Scan for the cell matching the given text and deliver its [x, y] coordinate at center. 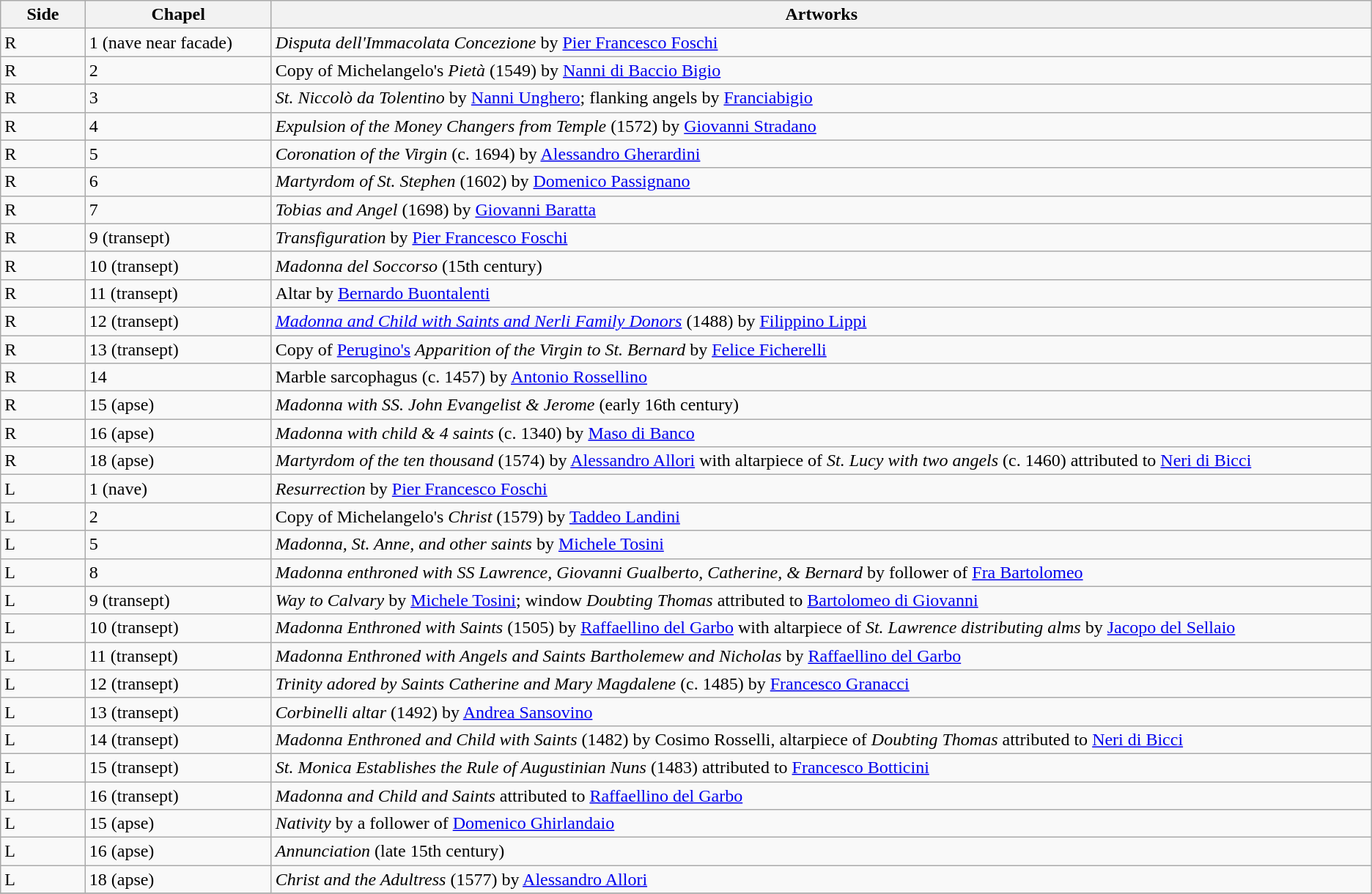
15 (transept) [178, 767]
Artworks [821, 15]
Christ and the Adultress (1577) by Alessandro Allori [821, 879]
Chapel [178, 15]
14 (transept) [178, 739]
7 [178, 210]
Altar by Bernardo Buontalenti [821, 293]
Expulsion of the Money Changers from Temple (1572) by Giovanni Stradano [821, 126]
Copy of Michelangelo's Christ (1579) by Taddeo Landini [821, 517]
Martyrdom of the ten thousand (1574) by Alessandro Allori with altarpiece of St. Lucy with two angels (c. 1460) attributed to Neri di Bicci [821, 461]
14 [178, 377]
Madonna Enthroned with Saints (1505) by Raffaellino del Garbo with altarpiece of St. Lawrence distributing alms by Jacopo del Sellaio [821, 628]
Transfiguration by Pier Francesco Foschi [821, 237]
Annunciation (late 15th century) [821, 851]
Madonna and Child and Saints attributed to Raffaellino del Garbo [821, 795]
16 (transept) [178, 795]
Trinity adored by Saints Catherine and Mary Magdalene (c. 1485) by Francesco Granacci [821, 684]
Madonna with child & 4 saints (c. 1340) by Maso di Banco [821, 433]
3 [178, 98]
Marble sarcophagus (c. 1457) by Antonio Rossellino [821, 377]
Copy of Michelangelo's Pietà (1549) by Nanni di Baccio Bigio [821, 70]
Nativity by a follower of Domenico Ghirlandaio [821, 824]
Side [43, 15]
Madonna del Soccorso (15th century) [821, 265]
6 [178, 182]
1 (nave near facade) [178, 43]
Resurrection by Pier Francesco Foschi [821, 489]
St. Niccolò da Tolentino by Nanni Unghero; flanking angels by Franciabigio [821, 98]
Madonna and Child with Saints and Nerli Family Donors (1488) by Filippino Lippi [821, 321]
Madonna with SS. John Evangelist & Jerome (early 16th century) [821, 405]
Madonna Enthroned with Angels and Saints Bartholemew and Nicholas by Raffaellino del Garbo [821, 656]
Tobias and Angel (1698) by Giovanni Baratta [821, 210]
1 (nave) [178, 489]
Disputa dell'Immacolata Concezione by Pier Francesco Foschi [821, 43]
Madonna, St. Anne, and other saints by Michele Tosini [821, 544]
Corbinelli altar (1492) by Andrea Sansovino [821, 712]
8 [178, 572]
4 [178, 126]
Way to Calvary by Michele Tosini; window Doubting Thomas attributed to Bartolomeo di Giovanni [821, 600]
Madonna Enthroned and Child with Saints (1482) by Cosimo Rosselli, altarpiece of Doubting Thomas attributed to Neri di Bicci [821, 739]
St. Monica Establishes the Rule of Augustinian Nuns (1483) attributed to Francesco Botticini [821, 767]
Copy of Perugino's Apparition of the Virgin to St. Bernard by Felice Ficherelli [821, 350]
Martyrdom of St. Stephen (1602) by Domenico Passignano [821, 182]
Coronation of the Virgin (c. 1694) by Alessandro Gherardini [821, 154]
Madonna enthroned with SS Lawrence, Giovanni Gualberto, Catherine, & Bernard by follower of Fra Bartolomeo [821, 572]
